Output the (X, Y) coordinate of the center of the cell containing the given text.  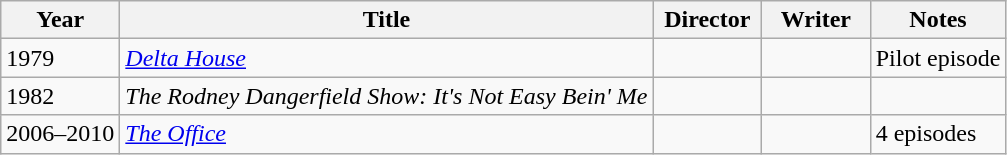
Delta House (386, 58)
1979 (60, 58)
4 episodes (938, 134)
The Rodney Dangerfield Show: It's Not Easy Bein' Me (386, 96)
Year (60, 20)
Title (386, 20)
1982 (60, 96)
Director (708, 20)
Writer (816, 20)
2006–2010 (60, 134)
Notes (938, 20)
The Office (386, 134)
Pilot episode (938, 58)
